Provide the (x, y) coordinate of the cell's center where the given text is located.  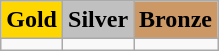
Bronze (176, 20)
Silver (98, 20)
Gold (32, 20)
